Return the [X, Y] coordinate for the center point of the cell that contains the specified text.  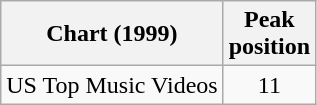
US Top Music Videos [112, 85]
Peakposition [269, 34]
11 [269, 85]
Chart (1999) [112, 34]
